For the text-containing cell, return its midpoint in (x, y) coordinate format. 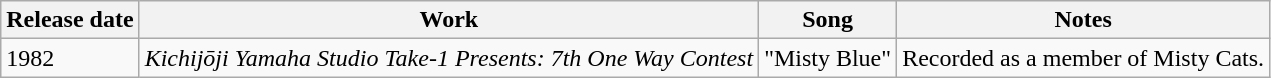
Release date (70, 20)
Notes (1084, 20)
"Misty Blue" (828, 58)
Kichijōji Yamaha Studio Take-1 Presents: 7th One Way Contest (449, 58)
Song (828, 20)
Recorded as a member of Misty Cats. (1084, 58)
1982 (70, 58)
Work (449, 20)
